Identify which cell holds the provided text, then report its [X, Y] central coordinate. 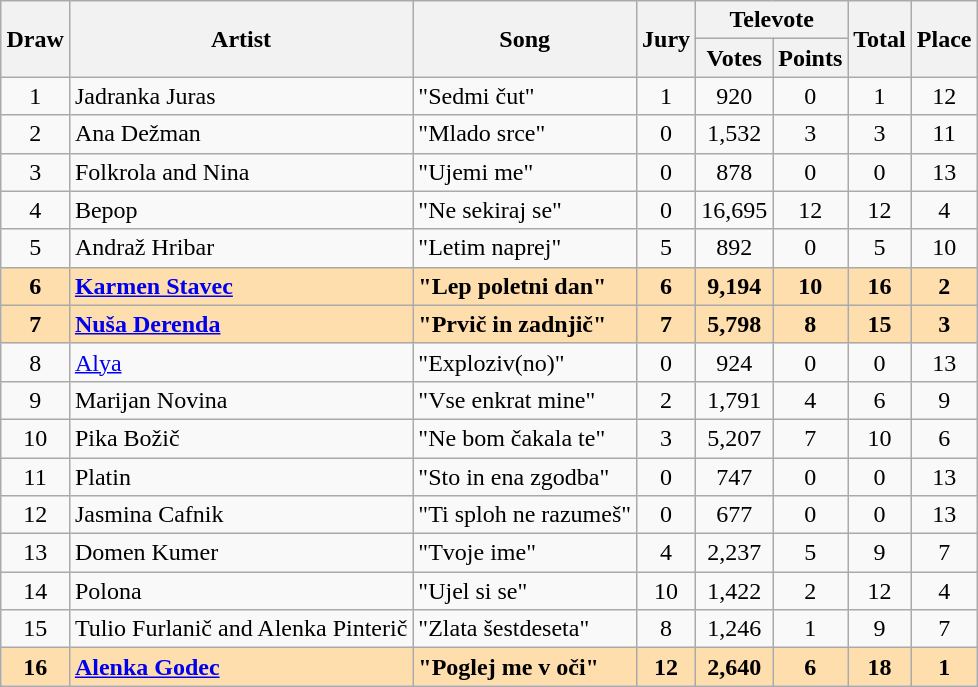
14 [35, 591]
Place [944, 39]
"Exploziv(no)" [525, 362]
"Ujel si se" [525, 591]
Platin [240, 477]
"Vse enkrat mine" [525, 400]
"Tvoje ime" [525, 553]
Votes [734, 58]
747 [734, 477]
920 [734, 96]
16,695 [734, 210]
"Ti sploh ne razumeš" [525, 515]
892 [734, 248]
"Zlata šestdeseta" [525, 629]
878 [734, 172]
Pika Božič [240, 438]
Song [525, 39]
677 [734, 515]
"Ne sekiraj se" [525, 210]
"Letim naprej" [525, 248]
1,246 [734, 629]
"Sto in ena zgodba" [525, 477]
Artist [240, 39]
Polona [240, 591]
1,791 [734, 400]
Karmen Stavec [240, 286]
"Prvič in zadnjič" [525, 324]
Total [880, 39]
Ana Dežman [240, 134]
"Ne bom čakala te" [525, 438]
"Poglej me v oči" [525, 667]
Alenka Godec [240, 667]
Points [810, 58]
Andraž Hribar [240, 248]
"Ujemi me" [525, 172]
Alya [240, 362]
9,194 [734, 286]
Marijan Novina [240, 400]
Tulio Furlanič and Alenka Pinterič [240, 629]
Jury [666, 39]
5,207 [734, 438]
924 [734, 362]
"Lep poletni dan" [525, 286]
2,640 [734, 667]
Jadranka Juras [240, 96]
Televote [772, 20]
Draw [35, 39]
18 [880, 667]
5,798 [734, 324]
Bepop [240, 210]
1,532 [734, 134]
1,422 [734, 591]
Jasmina Cafnik [240, 515]
Nuša Derenda [240, 324]
"Mlado srce" [525, 134]
Domen Kumer [240, 553]
2,237 [734, 553]
Folkrola and Nina [240, 172]
"Sedmi čut" [525, 96]
